Identify which cell holds the provided text, then report its (X, Y) central coordinate. 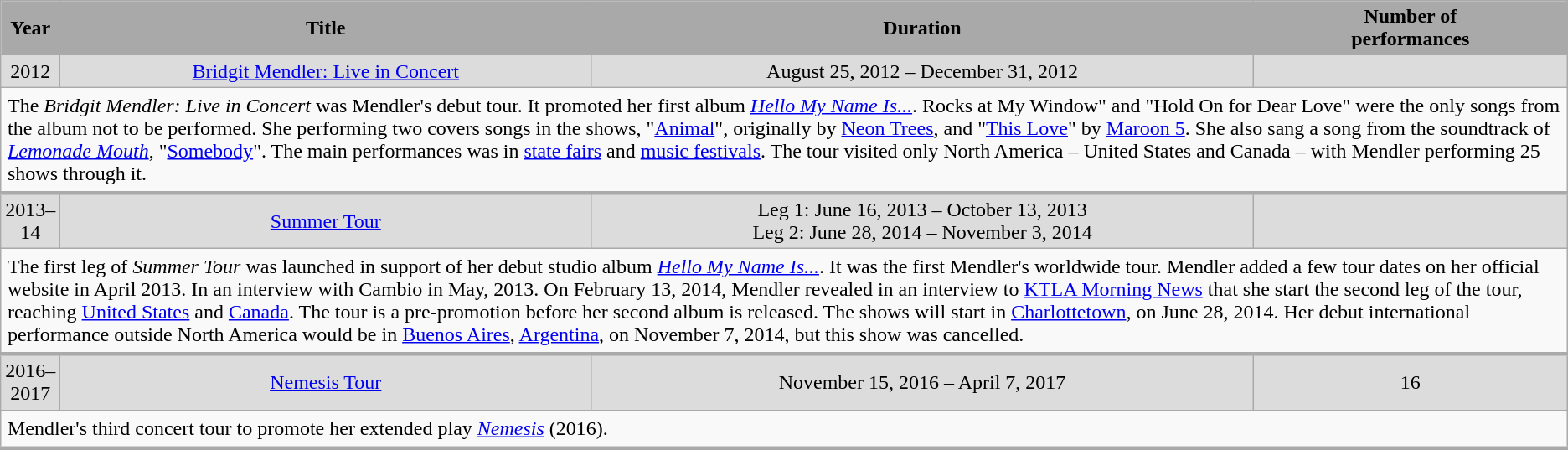
Year (30, 28)
Title (326, 28)
Number ofperformances (1411, 28)
Nemesis Tour (326, 382)
Duration (923, 28)
16 (1411, 382)
2013–14 (30, 221)
2012 (30, 71)
Bridgit Mendler: Live in Concert (326, 71)
2016–2017 (30, 382)
Mendler's third concert tour to promote her extended play Nemesis (2016). (784, 429)
November 15, 2016 – April 7, 2017 (923, 382)
August 25, 2012 – December 31, 2012 (923, 71)
Summer Tour (326, 221)
Leg 1: June 16, 2013 – October 13, 2013 Leg 2: June 28, 2014 – November 3, 2014 (923, 221)
